Locate the cell with the specified text and output its [X, Y] center coordinate. 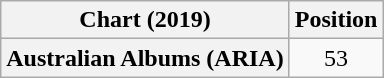
Australian Albums (ARIA) [145, 58]
53 [336, 58]
Position [336, 20]
Chart (2019) [145, 20]
